Output the [X, Y] coordinate of the center of the cell containing the given text.  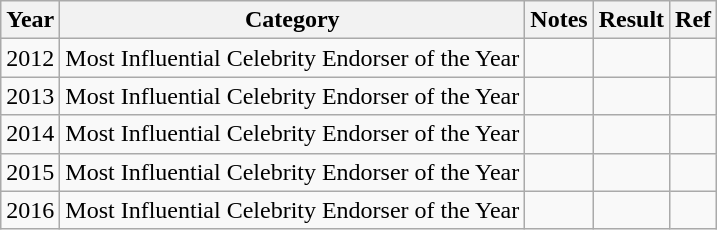
2016 [30, 210]
Category [292, 20]
2014 [30, 134]
Notes [559, 20]
Result [631, 20]
Ref [694, 20]
2015 [30, 172]
2013 [30, 96]
2012 [30, 58]
Year [30, 20]
